From the cell containing the given text, extract its center point as (X, Y) coordinate. 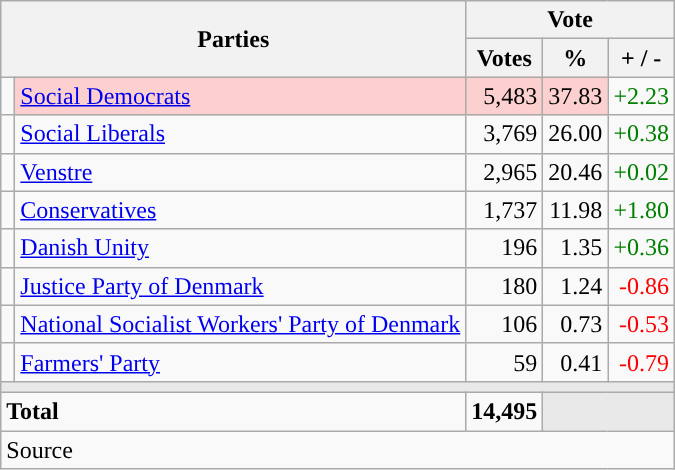
1.35 (576, 248)
Source (338, 449)
Farmers' Party (240, 362)
11.98 (576, 210)
Danish Unity (240, 248)
2,965 (504, 172)
3,769 (504, 134)
+2.23 (642, 96)
59 (504, 362)
Vote (570, 20)
-0.86 (642, 286)
% (576, 58)
Conservatives (240, 210)
Venstre (240, 172)
1.24 (576, 286)
Justice Party of Denmark (240, 286)
0.41 (576, 362)
Parties (234, 39)
National Socialist Workers' Party of Denmark (240, 324)
180 (504, 286)
26.00 (576, 134)
Total (234, 411)
Social Liberals (240, 134)
+0.36 (642, 248)
+1.80 (642, 210)
37.83 (576, 96)
1,737 (504, 210)
-0.79 (642, 362)
-0.53 (642, 324)
Social Democrats (240, 96)
+ / - (642, 58)
106 (504, 324)
20.46 (576, 172)
Votes (504, 58)
5,483 (504, 96)
+0.02 (642, 172)
+0.38 (642, 134)
0.73 (576, 324)
14,495 (504, 411)
196 (504, 248)
